Capture the cell that displays the provided text and extract its (X, Y) central coordinate. 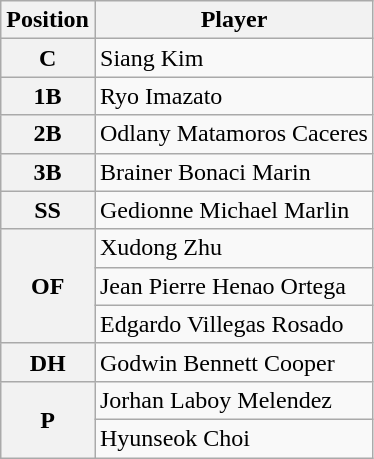
Siang Kim (234, 58)
Brainer Bonaci Marin (234, 172)
Ryo Imazato (234, 96)
Hyunseok Choi (234, 438)
DH (48, 362)
Player (234, 20)
C (48, 58)
Jorhan Laboy Melendez (234, 400)
Jean Pierre Henao Ortega (234, 286)
Position (48, 20)
Gedionne Michael Marlin (234, 210)
P (48, 419)
1B (48, 96)
Odlany Matamoros Caceres (234, 134)
SS (48, 210)
Xudong Zhu (234, 248)
Edgardo Villegas Rosado (234, 324)
OF (48, 286)
Godwin Bennett Cooper (234, 362)
2B (48, 134)
3B (48, 172)
